Scan for the cell matching the given text and deliver its [x, y] coordinate at center. 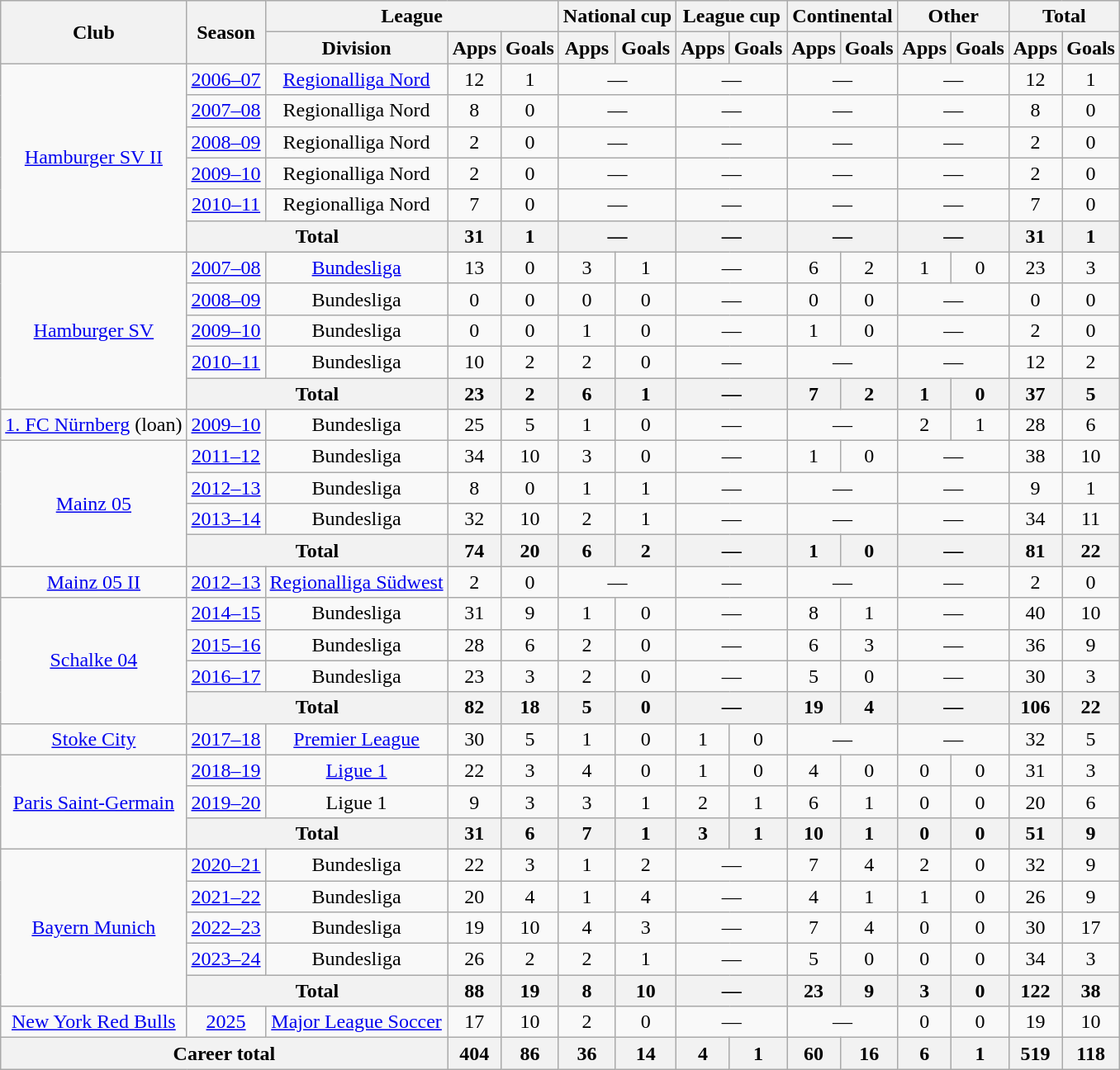
2020–21 [226, 864]
106 [1035, 708]
Major League Soccer [357, 1022]
2017–18 [226, 739]
37 [1035, 394]
Hamburger SV [94, 330]
60 [814, 1053]
14 [646, 1053]
Club [94, 32]
2011–12 [226, 457]
Premier League [357, 739]
118 [1091, 1053]
25 [474, 425]
Mainz 05 II [94, 582]
81 [1035, 551]
Division [357, 48]
2016–17 [226, 676]
2023–24 [226, 959]
Season [226, 32]
League [411, 17]
2022–23 [226, 928]
New York Red Bulls [94, 1022]
2025 [226, 1022]
40 [1035, 613]
Bayern Munich [94, 927]
Schalke 04 [94, 660]
16 [869, 1053]
Mainz 05 [94, 504]
18 [530, 708]
2015–16 [226, 645]
Stoke City [94, 739]
2014–15 [226, 613]
88 [474, 991]
404 [474, 1053]
51 [1035, 833]
122 [1035, 991]
11 [1091, 519]
Career total [225, 1053]
86 [530, 1053]
519 [1035, 1053]
2021–22 [226, 896]
League cup [732, 17]
National cup [617, 17]
2018–19 [226, 770]
2019–20 [226, 802]
Regionalliga Südwest [357, 582]
13 [474, 267]
82 [474, 708]
Continental [842, 17]
Other [953, 17]
1. FC Nürnberg (loan) [94, 425]
2013–14 [226, 519]
74 [474, 551]
2006–07 [226, 79]
Hamburger SV II [94, 158]
Paris Saint-Germain [94, 802]
